Return the (X, Y) coordinate for the center point of the cell that contains the specified text.  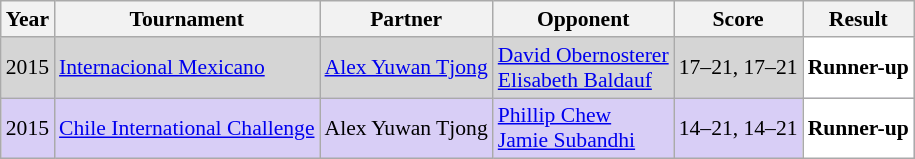
Partner (406, 19)
Tournament (187, 19)
Internacional Mexicano (187, 68)
Score (738, 19)
14–21, 14–21 (738, 128)
Phillip Chew Jamie Subandhi (584, 128)
Result (858, 19)
David Obernosterer Elisabeth Baldauf (584, 68)
Chile International Challenge (187, 128)
Year (28, 19)
Opponent (584, 19)
17–21, 17–21 (738, 68)
